Determine the (X, Y) coordinate at the center of the cell enclosing the given text.  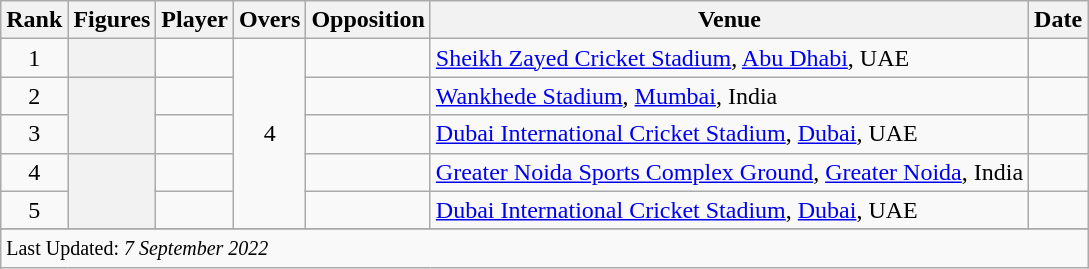
Venue (729, 20)
Rank (34, 20)
1 (34, 58)
3 (34, 134)
Wankhede Stadium, Mumbai, India (729, 96)
Overs (270, 20)
Figures (112, 20)
Date (1058, 20)
Greater Noida Sports Complex Ground, Greater Noida, India (729, 172)
Player (195, 20)
5 (34, 210)
Sheikh Zayed Cricket Stadium, Abu Dhabi, UAE (729, 58)
Last Updated: 7 September 2022 (544, 248)
Opposition (368, 20)
2 (34, 96)
